Identify which cell holds the provided text, then report its (X, Y) central coordinate. 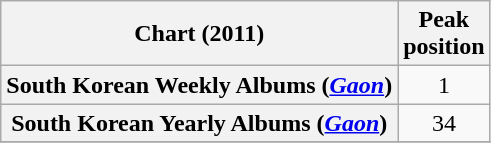
South Korean Weekly Albums (Gaon) (200, 85)
Chart (2011) (200, 34)
1 (444, 85)
34 (444, 123)
Peak position (444, 34)
South Korean Yearly Albums (Gaon) (200, 123)
